Determine the (X, Y) coordinate at the center of the cell enclosing the given text.  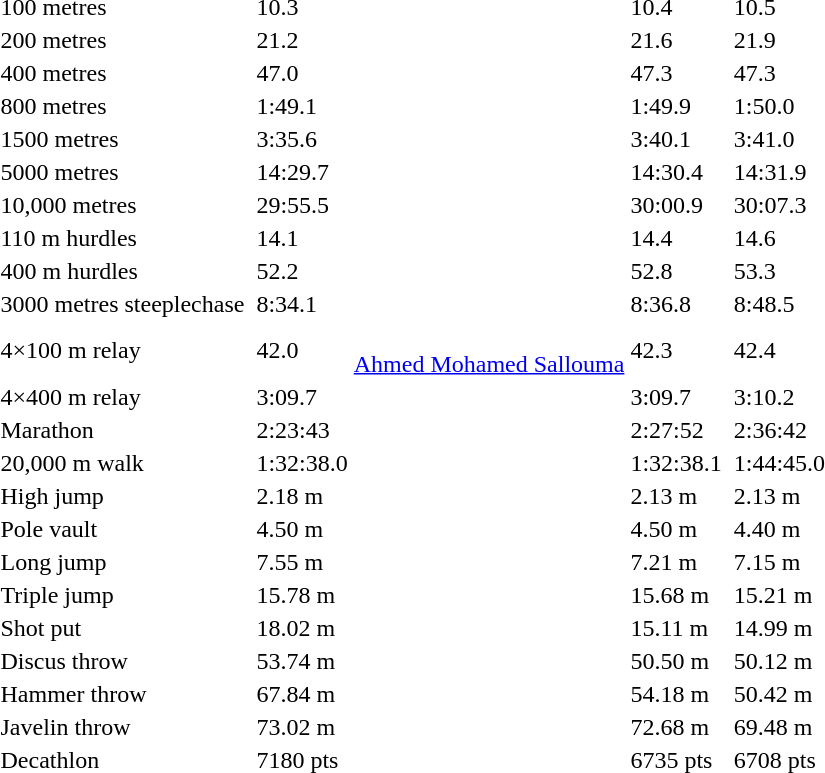
1:32:38.0 (302, 463)
1:49.1 (302, 106)
52.8 (676, 271)
54.18 m (676, 694)
2:23:43 (302, 430)
3:40.1 (676, 139)
67.84 m (302, 694)
1:49.9 (676, 106)
50.50 m (676, 661)
1:32:38.1 (676, 463)
29:55.5 (302, 205)
18.02 m (302, 628)
14.4 (676, 238)
15.78 m (302, 595)
14:29.7 (302, 172)
2.18 m (302, 496)
8:34.1 (302, 304)
3:35.6 (302, 139)
15.11 m (676, 628)
73.02 m (302, 727)
8:36.8 (676, 304)
21.2 (302, 40)
2:27:52 (676, 430)
14:30.4 (676, 172)
42.0 (302, 350)
42.3 (676, 350)
30:00.9 (676, 205)
14.1 (302, 238)
Ahmed Mohamed Sallouma (489, 350)
2.13 m (676, 496)
7.21 m (676, 562)
47.0 (302, 73)
7.55 m (302, 562)
47.3 (676, 73)
53.74 m (302, 661)
15.68 m (676, 595)
52.2 (302, 271)
72.68 m (676, 727)
21.6 (676, 40)
